Return (X, Y) of the center of cell containing provided text 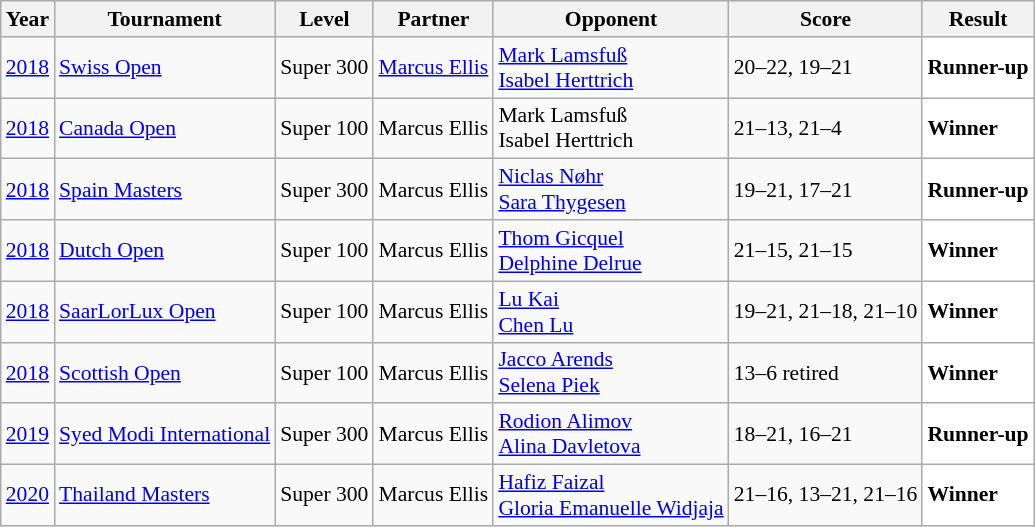
20–22, 19–21 (826, 68)
21–13, 21–4 (826, 128)
Niclas Nøhr Sara Thygesen (610, 190)
Result (978, 19)
2019 (28, 434)
18–21, 16–21 (826, 434)
Tournament (164, 19)
Thailand Masters (164, 496)
SaarLorLux Open (164, 312)
Jacco Arends Selena Piek (610, 372)
Spain Masters (164, 190)
Rodion Alimov Alina Davletova (610, 434)
Swiss Open (164, 68)
Dutch Open (164, 250)
Lu Kai Chen Lu (610, 312)
Hafiz Faizal Gloria Emanuelle Widjaja (610, 496)
19–21, 21–18, 21–10 (826, 312)
19–21, 17–21 (826, 190)
Opponent (610, 19)
Syed Modi International (164, 434)
2020 (28, 496)
Score (826, 19)
Canada Open (164, 128)
Partner (433, 19)
21–15, 21–15 (826, 250)
Scottish Open (164, 372)
Level (324, 19)
21–16, 13–21, 21–16 (826, 496)
Thom Gicquel Delphine Delrue (610, 250)
Year (28, 19)
13–6 retired (826, 372)
